Pinpoint the cell where the given text exists, returning its (X, Y) midpoint coordinate. 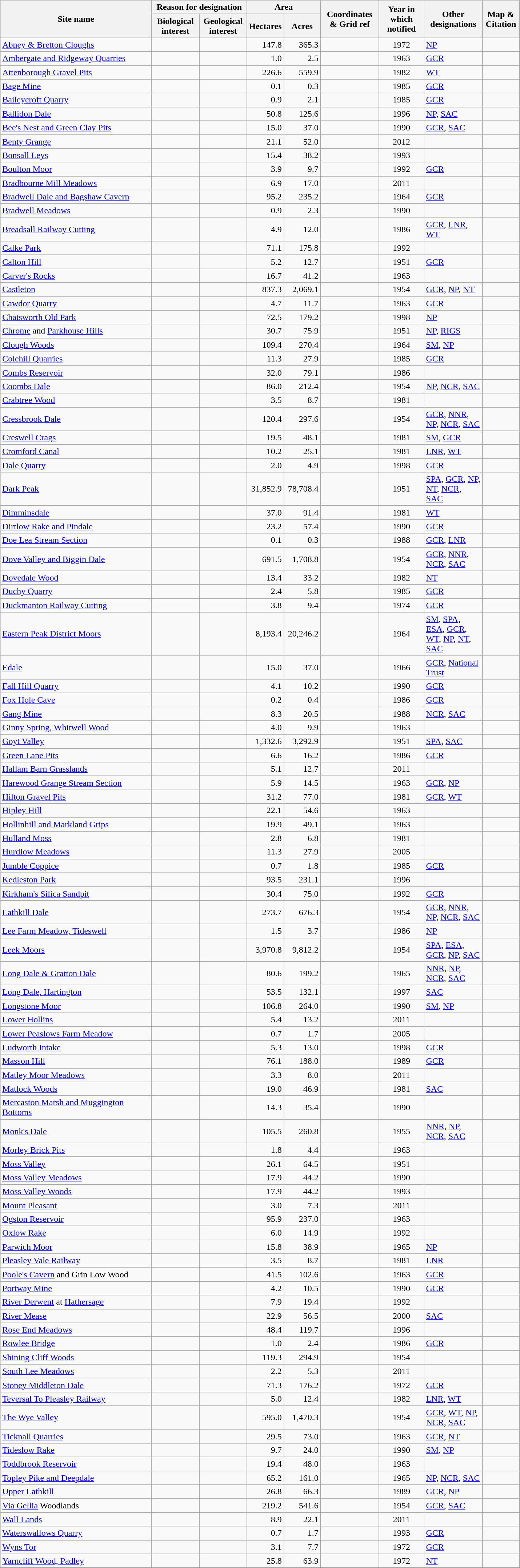
Hilton Gravel Pits (76, 797)
75.0 (302, 893)
GCR, WT, NP, NCR, SAC (453, 1418)
231.1 (302, 880)
Bage Mine (76, 86)
Bradwell Meadows (76, 211)
4.0 (265, 728)
Rowlee Bridge (76, 1343)
365.3 (302, 45)
837.3 (265, 290)
Acres (302, 26)
SPA, ESA, GCR, NP, SAC (453, 950)
22.9 (265, 1316)
GCR, LNR, WT (453, 230)
NP, SAC (453, 114)
Morley Brick Pits (76, 1150)
595.0 (265, 1418)
Long Dale, Hartington (76, 992)
Geological interest (223, 26)
Abney & Bretton Cloughs (76, 45)
NCR, SAC (453, 714)
Eastern Peak District Moors (76, 634)
294.9 (302, 1357)
199.2 (302, 974)
Combs Reservoir (76, 372)
Stoney Middleton Dale (76, 1385)
Benty Grange (76, 141)
Hurdlow Meadows (76, 852)
3,292.9 (302, 741)
Chrome and Parkhouse Hills (76, 331)
Dimminsdale (76, 513)
71.1 (265, 248)
14.5 (302, 783)
2.1 (302, 100)
Goyt Valley (76, 741)
106.8 (265, 1006)
Ambergate and Ridgeway Quarries (76, 58)
8.9 (265, 1519)
1.5 (265, 931)
212.4 (302, 386)
LNR (453, 1261)
14.3 (265, 1107)
8,193.4 (265, 634)
66.3 (302, 1492)
3.1 (265, 1547)
46.9 (302, 1089)
78,708.4 (302, 489)
226.6 (265, 72)
2.8 (265, 838)
57.4 (302, 526)
Other designations (453, 19)
Oxlow Rake (76, 1233)
71.3 (265, 1385)
175.8 (302, 248)
Harewood Grange Stream Section (76, 783)
53.5 (265, 992)
Kirkham's Silica Sandpit (76, 893)
1997 (401, 992)
26.8 (265, 1492)
270.4 (302, 345)
30.7 (265, 331)
48.1 (302, 438)
Ballidon Dale (76, 114)
50.8 (265, 114)
3.0 (265, 1205)
13.4 (265, 578)
16.7 (265, 276)
21.1 (265, 141)
GCR, LNR (453, 540)
2.0 (265, 465)
16.2 (302, 755)
Crabtree Wood (76, 400)
Shining Cliff Woods (76, 1357)
2000 (401, 1316)
24.0 (302, 1450)
Carver's Rocks (76, 276)
7.3 (302, 1205)
Fall Hill Quarry (76, 686)
31,852.9 (265, 489)
6.8 (302, 838)
5.0 (265, 1399)
147.8 (265, 45)
3.9 (265, 169)
Reason for designation (199, 7)
Creswell Crags (76, 438)
72.5 (265, 317)
Moss Valley Woods (76, 1191)
Parwich Moor (76, 1247)
11.7 (302, 303)
Yarncliff Wood, Padley (76, 1561)
19.0 (265, 1089)
26.1 (265, 1164)
Duckmanton Railway Cutting (76, 605)
237.0 (302, 1219)
102.6 (302, 1274)
9.4 (302, 605)
Calke Park (76, 248)
38.9 (302, 1247)
9,812.2 (302, 950)
0.2 (265, 700)
6.0 (265, 1233)
Poole's Cavern and Grin Low Wood (76, 1274)
20,246.2 (302, 634)
2.3 (302, 211)
13.0 (302, 1047)
91.4 (302, 513)
Ginny Spring, Whitwell Wood (76, 728)
29.5 (265, 1436)
SPA, SAC (453, 741)
Lower Hollins (76, 1020)
52.0 (302, 141)
Bonsall Leys (76, 155)
Cawdor Quarry (76, 303)
Matlock Woods (76, 1089)
Longstone Moor (76, 1006)
80.6 (265, 974)
The Wye Valley (76, 1418)
Lee Farm Meadow, Tideswell (76, 931)
188.0 (302, 1061)
Hectares (265, 26)
8.3 (265, 714)
Wyns Tor (76, 1547)
1,470.3 (302, 1418)
48.0 (302, 1464)
119.7 (302, 1330)
Coombs Dale (76, 386)
Portway Mine (76, 1288)
SPA, GCR, NP, NT, NCR, SAC (453, 489)
19.5 (265, 438)
Monk's Dale (76, 1131)
Doe Lea Stream Section (76, 540)
41.5 (265, 1274)
1974 (401, 605)
5.1 (265, 769)
GCR, WT (453, 797)
9.9 (302, 728)
Wall Lands (76, 1519)
Moss Valley (76, 1164)
Lower Peaslows Farm Meadow (76, 1034)
Dove Valley and Biggin Dale (76, 559)
54.6 (302, 811)
Castleton (76, 290)
559.9 (302, 72)
GCR, NP, NT (453, 290)
Masson Hill (76, 1061)
Hipley Hill (76, 811)
33.2 (302, 578)
GCR, National Trust (453, 667)
3.8 (265, 605)
86.0 (265, 386)
Attenborough Gravel Pits (76, 72)
76.1 (265, 1061)
3.3 (265, 1075)
SM, SPA, ESA, GCR, WT, NP, NT, SAC (453, 634)
Mercaston Marsh and Muggington Bottoms (76, 1107)
Biological interest (175, 26)
Cressbrook Dale (76, 419)
105.5 (265, 1131)
2012 (401, 141)
120.4 (265, 419)
79.1 (302, 372)
3.7 (302, 931)
15.8 (265, 1247)
691.5 (265, 559)
219.2 (265, 1506)
132.1 (302, 992)
South Lee Meadows (76, 1371)
93.5 (265, 880)
Coordinates & Grid ref (350, 19)
River Mease (76, 1316)
35.4 (302, 1107)
Boulton Moor (76, 169)
235.2 (302, 197)
SM, GCR (453, 438)
Bradbourne Mill Meadows (76, 183)
73.0 (302, 1436)
109.4 (265, 345)
Area (284, 7)
273.7 (265, 912)
4.2 (265, 1288)
River Derwent at Hathersage (76, 1302)
Dovedale Wood (76, 578)
Ticknall Quarries (76, 1436)
6.9 (265, 183)
Leek Moors (76, 950)
15.4 (265, 155)
4.7 (265, 303)
56.5 (302, 1316)
264.0 (302, 1006)
23.2 (265, 526)
13.2 (302, 1020)
GCR, NT (453, 1436)
49.1 (302, 824)
3,970.8 (265, 950)
2.5 (302, 58)
Colehill Quarries (76, 359)
Site name (76, 19)
1955 (401, 1131)
541.6 (302, 1506)
25.1 (302, 452)
2,069.1 (302, 290)
75.9 (302, 331)
Green Lane Pits (76, 755)
Waterswallows Quarry (76, 1533)
4.1 (265, 686)
Bee's Nest and Green Clay Pits (76, 128)
161.0 (302, 1478)
95.2 (265, 197)
10.5 (302, 1288)
Bradwell Dale and Bagshaw Cavern (76, 197)
12.0 (302, 230)
25.8 (265, 1561)
64.5 (302, 1164)
Calton Hill (76, 262)
Upper Lathkill (76, 1492)
297.6 (302, 419)
Fox Hole Cave (76, 700)
1966 (401, 667)
6.6 (265, 755)
Rose End Meadows (76, 1330)
Duchy Quarry (76, 591)
48.4 (265, 1330)
Clough Woods (76, 345)
Via Gellia Woodlands (76, 1506)
Baileycroft Quarry (76, 100)
7.7 (302, 1547)
17.0 (302, 183)
Mount Pleasant (76, 1205)
4.4 (302, 1150)
0.4 (302, 700)
14.9 (302, 1233)
Hulland Moss (76, 838)
20.5 (302, 714)
GCR, NNR, NCR, SAC (453, 559)
31.2 (265, 797)
176.2 (302, 1385)
63.9 (302, 1561)
19.9 (265, 824)
Cromford Canal (76, 452)
95.9 (265, 1219)
12.4 (302, 1399)
77.0 (302, 797)
5.9 (265, 783)
Ludworth Intake (76, 1047)
38.2 (302, 155)
Edale (76, 667)
8.0 (302, 1075)
Long Dale & Gratton Dale (76, 974)
1,708.8 (302, 559)
Pleasley Vale Railway (76, 1261)
Map & Citation (501, 19)
Chatsworth Old Park (76, 317)
5.2 (265, 262)
30.4 (265, 893)
Matley Moor Meadows (76, 1075)
2.2 (265, 1371)
676.3 (302, 912)
Gang Mine (76, 714)
7.9 (265, 1302)
1,332.6 (265, 741)
Hallam Barn Grasslands (76, 769)
32.0 (265, 372)
260.8 (302, 1131)
125.6 (302, 114)
Tideslow Rake (76, 1450)
Dark Peak (76, 489)
Lathkill Dale (76, 912)
Toddbrook Reservoir (76, 1464)
Ogston Reservoir (76, 1219)
Breadsall Railway Cutting (76, 230)
179.2 (302, 317)
5.8 (302, 591)
65.2 (265, 1478)
NP, RIGS (453, 331)
Kedleston Park (76, 880)
Jumble Coppice (76, 866)
Year in which notified (401, 19)
5.4 (265, 1020)
119.3 (265, 1357)
Teversal To Pleasley Railway (76, 1399)
Moss Valley Meadows (76, 1177)
Dirtlow Rake and Pindale (76, 526)
Hollinhill and Markland Grips (76, 824)
Topley Pike and Deepdale (76, 1478)
41.2 (302, 276)
Dale Quarry (76, 465)
